Provide the [X, Y] coordinate of the cell's center where the given text is located.  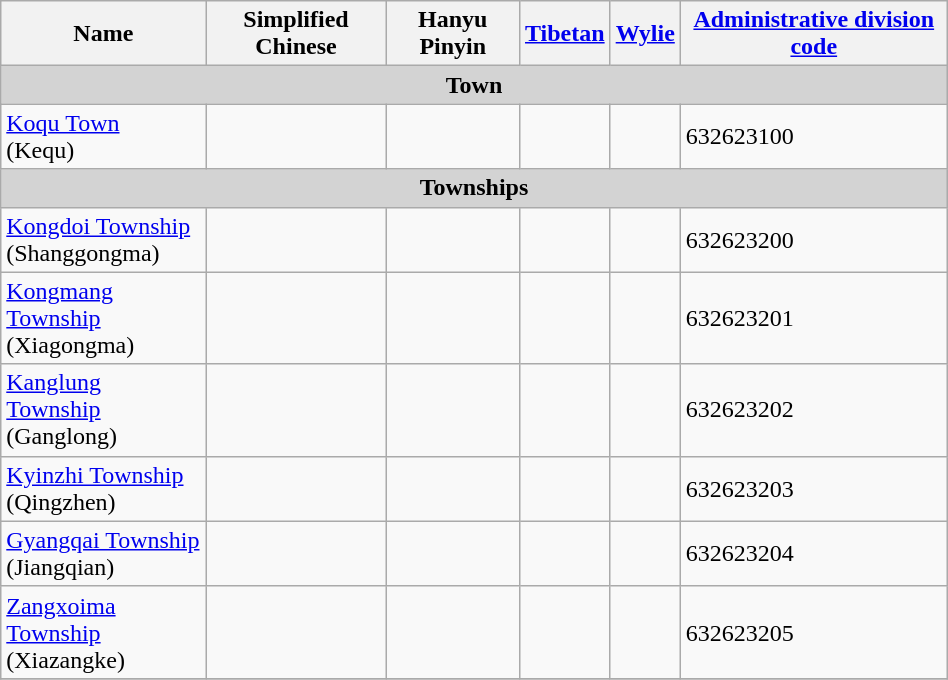
Town [474, 85]
Name [104, 34]
Kongdoi Township(Shanggongma) [104, 240]
Administrative division code [814, 34]
Townships [474, 188]
632623100 [814, 136]
632623201 [814, 318]
632623200 [814, 240]
Kyinzhi Township(Qingzhen) [104, 488]
Kanglung Township(Ganglong) [104, 410]
Kongmang Township(Xiagongma) [104, 318]
632623202 [814, 410]
Hanyu Pinyin [452, 34]
Gyangqai Township(Jiangqian) [104, 554]
Zangxoima Township(Xiazangke) [104, 632]
632623204 [814, 554]
Wylie [645, 34]
Simplified Chinese [296, 34]
Tibetan [564, 34]
632623203 [814, 488]
632623205 [814, 632]
Koqu Town(Kequ) [104, 136]
